Capture the cell that displays the provided text and extract its [x, y] central coordinate. 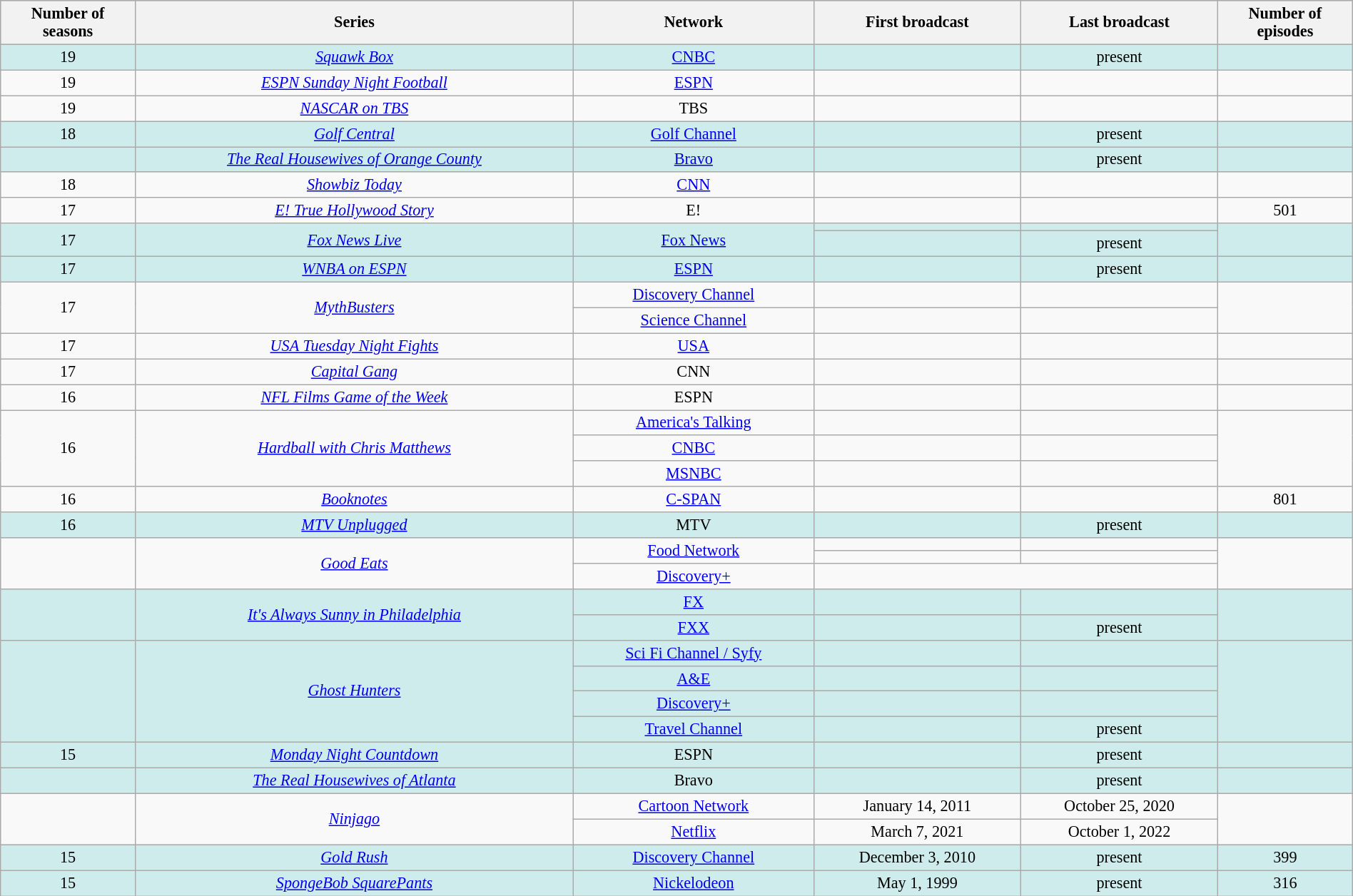
March 7, 2021 [917, 832]
MSNBC [694, 474]
First broadcast [917, 23]
WNBA on ESPN [354, 269]
Science Channel [694, 320]
NASCAR on TBS [354, 108]
316 [1284, 883]
May 1, 1999 [917, 883]
801 [1284, 499]
E! [694, 210]
Showbiz Today [354, 185]
Ghost Hunters [354, 691]
USA [694, 346]
January 14, 2011 [917, 806]
Series [354, 23]
501 [1284, 210]
MTV [694, 525]
The Real Housewives of Orange County [354, 159]
MTV Unplugged [354, 525]
NFL Films Game of the Week [354, 397]
October 1, 2022 [1120, 832]
Food Network [694, 551]
SpongeBob SquarePants [354, 883]
Ninjago [354, 819]
MythBusters [354, 307]
E! True Hollywood Story [354, 210]
A&E [694, 678]
399 [1284, 857]
Good Eats [354, 564]
Cartoon Network [694, 806]
ESPN Sunday Night Football [354, 83]
FX [694, 601]
USA Tuesday Night Fights [354, 346]
Travel Channel [694, 730]
America's Talking [694, 422]
Capital Gang [354, 372]
Network [694, 23]
Fox News [694, 240]
The Real Housewives of Atlanta [354, 780]
C-SPAN [694, 499]
Squawk Box [354, 57]
FXX [694, 627]
Gold Rush [354, 857]
Hardball with Chris Matthews [354, 448]
Number ofepisodes [1284, 23]
Last broadcast [1120, 23]
Monday Night Countdown [354, 755]
Sci Fi Channel / Syfy [694, 653]
Golf Channel [694, 133]
Booknotes [354, 499]
It's Always Sunny in Philadelphia [354, 614]
Nickelodeon [694, 883]
October 25, 2020 [1120, 806]
Fox News Live [354, 240]
December 3, 2010 [917, 857]
Number ofseasons [69, 23]
Golf Central [354, 133]
Netflix [694, 832]
TBS [694, 108]
